From the cell containing the given text, extract its center point as [x, y] coordinate. 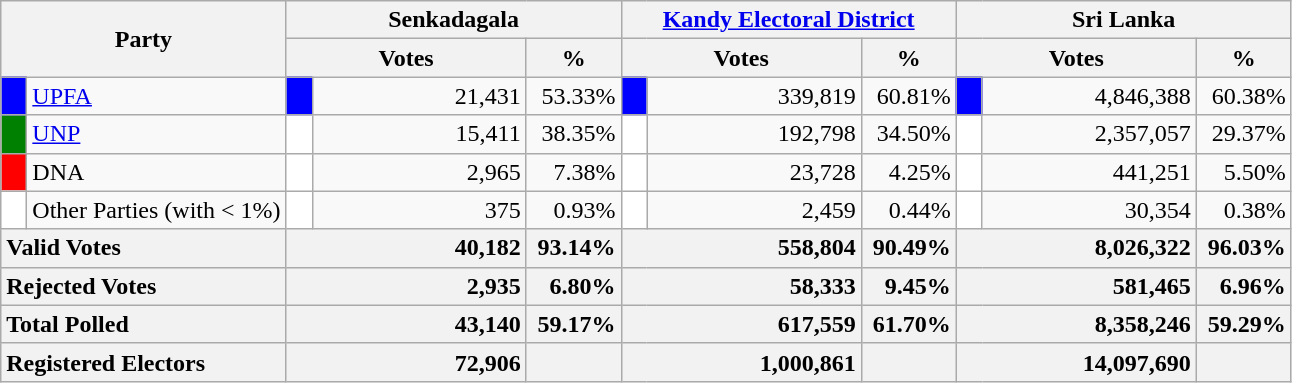
339,819 [754, 96]
38.35% [574, 134]
40,182 [406, 248]
Valid Votes [144, 248]
Party [144, 39]
617,559 [741, 324]
UNP [156, 134]
Rejected Votes [144, 286]
4.25% [908, 172]
Total Polled [144, 324]
2,357,057 [1089, 134]
2,935 [406, 286]
192,798 [754, 134]
58,333 [741, 286]
59.17% [574, 324]
2,459 [754, 210]
Kandy Electoral District [788, 20]
Senkadagala [454, 20]
96.03% [1244, 248]
8,026,322 [1076, 248]
9.45% [908, 286]
93.14% [574, 248]
558,804 [741, 248]
43,140 [406, 324]
60.38% [1244, 96]
375 [419, 210]
DNA [156, 172]
8,358,246 [1076, 324]
59.29% [1244, 324]
0.93% [574, 210]
90.49% [908, 248]
21,431 [419, 96]
14,097,690 [1076, 362]
6.80% [574, 286]
30,354 [1089, 210]
4,846,388 [1089, 96]
60.81% [908, 96]
23,728 [754, 172]
6.96% [1244, 286]
61.70% [908, 324]
2,965 [419, 172]
7.38% [574, 172]
581,465 [1076, 286]
441,251 [1089, 172]
1,000,861 [741, 362]
Registered Electors [144, 362]
Other Parties (with < 1%) [156, 210]
29.37% [1244, 134]
53.33% [574, 96]
UPFA [156, 96]
0.38% [1244, 210]
72,906 [406, 362]
0.44% [908, 210]
34.50% [908, 134]
5.50% [1244, 172]
15,411 [419, 134]
Sri Lanka [1124, 20]
